Scan for the cell matching the given text and deliver its (X, Y) coordinate at center. 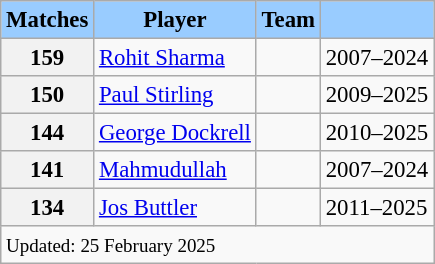
Mahmudullah (176, 170)
Matches (48, 20)
George Dockrell (176, 133)
Jos Buttler (176, 208)
144 (48, 133)
150 (48, 95)
Rohit Sharma (176, 58)
Team (288, 20)
Player (176, 20)
2011–2025 (376, 208)
141 (48, 170)
2009–2025 (376, 95)
134 (48, 208)
Updated: 25 February 2025 (218, 245)
2010–2025 (376, 133)
Paul Stirling (176, 95)
159 (48, 58)
